Detect which cell encompasses the target text, then output its [x, y] center coordinate. 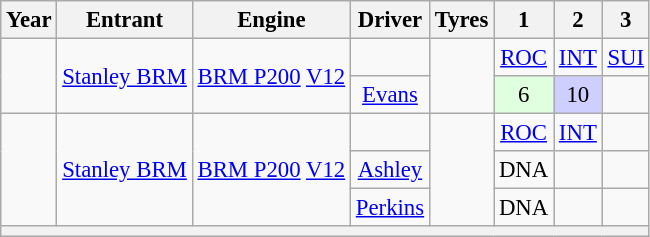
6 [524, 95]
1 [524, 20]
Perkins [390, 208]
Tyres [461, 20]
2 [578, 20]
Ashley [390, 170]
Engine [271, 20]
Evans [390, 95]
Year [29, 20]
Driver [390, 20]
3 [626, 20]
SUI [626, 58]
Entrant [124, 20]
10 [578, 95]
